Return the (x, y) coordinate for the center point of the cell that contains the specified text.  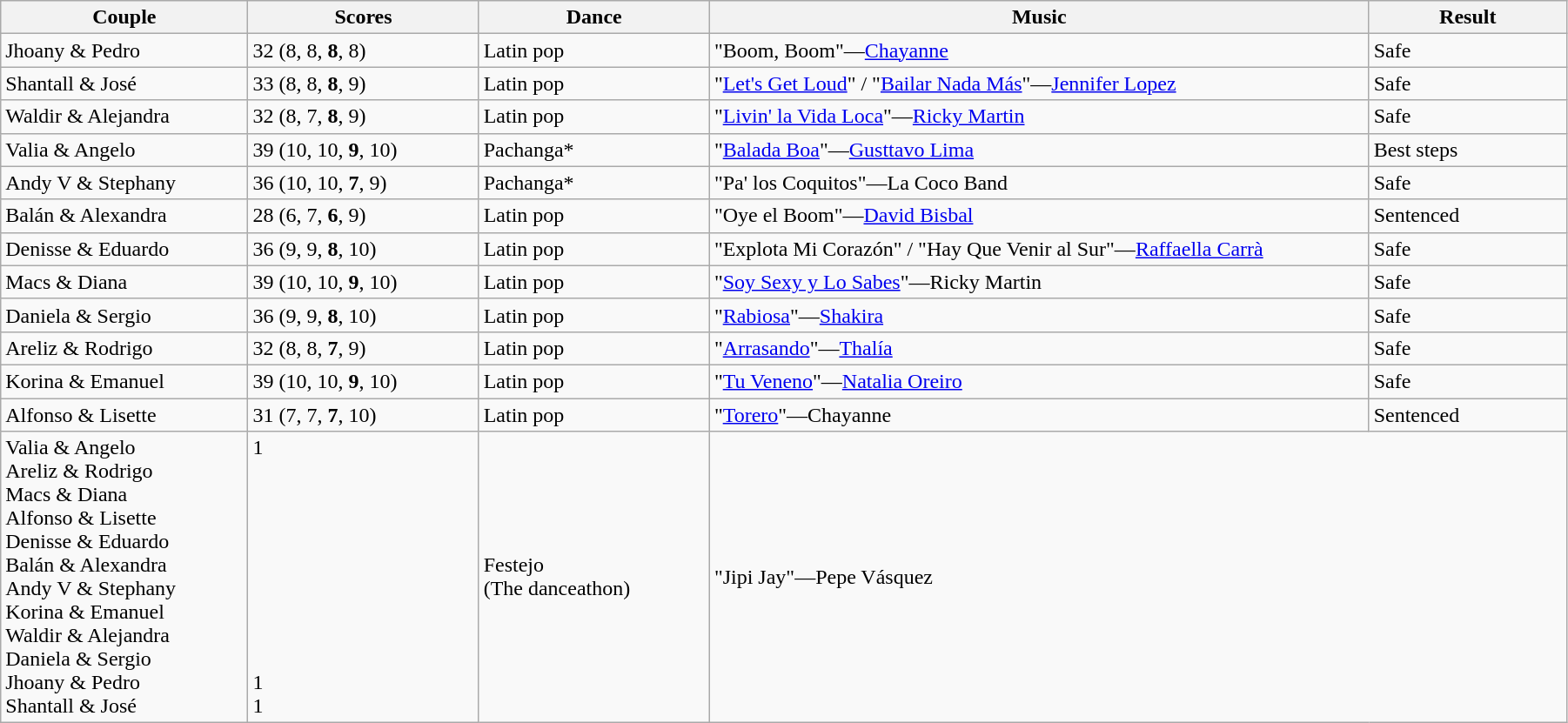
Scores (364, 17)
31 (7, 7, 7, 10) (364, 415)
32 (8, 8, 8, 8) (364, 50)
Festejo(The danceathon) (593, 578)
Dance (593, 17)
36 (10, 10, 7, 9) (364, 183)
Areliz & Rodrigo (124, 348)
"Boom, Boom"—Chayanne (1039, 50)
"Oye el Boom"—David Bisbal (1039, 216)
Music (1039, 17)
28 (6, 7, 6, 9) (364, 216)
Alfonso & Lisette (124, 415)
Daniela & Sergio (124, 315)
Korina & Emanuel (124, 381)
Andy V & Stephany (124, 183)
32 (8, 8, 7, 9) (364, 348)
Denisse & Eduardo (124, 249)
"Torero"—Chayanne (1039, 415)
"Explota Mi Corazón" / "Hay Que Venir al Sur"—Raffaella Carrà (1039, 249)
Shantall & José (124, 84)
Best steps (1467, 150)
"Livin' la Vida Loca"—Ricky Martin (1039, 117)
"Jipi Jay"—Pepe Vásquez (1138, 578)
"Arrasando"—Thalía (1039, 348)
Jhoany & Pedro (124, 50)
Valia & Angelo (124, 150)
Balán & Alexandra (124, 216)
Waldir & Alejandra (124, 117)
"Rabiosa"—Shakira (1039, 315)
33 (8, 8, 8, 9) (364, 84)
32 (8, 7, 8, 9) (364, 117)
Macs & Diana (124, 282)
111 (364, 578)
"Soy Sexy y Lo Sabes"—Ricky Martin (1039, 282)
Result (1467, 17)
Couple (124, 17)
"Pa' los Coquitos"—La Coco Band (1039, 183)
"Let's Get Loud" / "Bailar Nada Más"—Jennifer Lopez (1039, 84)
"Tu Veneno"—Natalia Oreiro (1039, 381)
"Balada Boa"—Gusttavo Lima (1039, 150)
